Extract the (x, y) coordinate from the center of the cell holding the provided text.  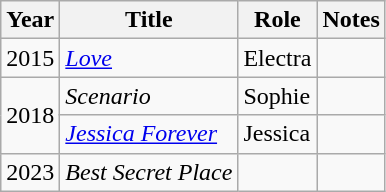
Sophie (278, 96)
2018 (30, 115)
Year (30, 20)
Jessica Forever (149, 134)
2015 (30, 58)
Scenario (149, 96)
Love (149, 58)
Best Secret Place (149, 172)
Role (278, 20)
2023 (30, 172)
Notes (351, 20)
Title (149, 20)
Electra (278, 58)
Jessica (278, 134)
